Determine the (X, Y) coordinate at the center of the cell enclosing the given text.  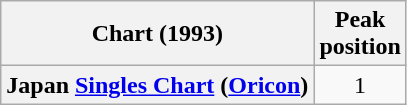
1 (360, 85)
Peakposition (360, 34)
Japan Singles Chart (Oricon) (158, 85)
Chart (1993) (158, 34)
